For the text-containing cell, return its midpoint in [x, y] coordinate format. 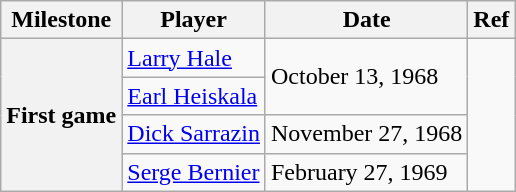
Dick Sarrazin [194, 134]
Ref [492, 20]
November 27, 1968 [366, 134]
Earl Heiskala [194, 96]
First game [62, 115]
Serge Bernier [194, 172]
Player [194, 20]
February 27, 1969 [366, 172]
Milestone [62, 20]
October 13, 1968 [366, 77]
Date [366, 20]
Larry Hale [194, 58]
